Return the [X, Y] coordinate for the center point of the cell that contains the specified text.  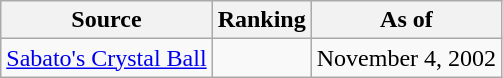
Source [106, 20]
November 4, 2002 [406, 58]
Ranking [262, 20]
As of [406, 20]
Sabato's Crystal Ball [106, 58]
